Return the [X, Y] coordinate for the center point of the cell that contains the specified text.  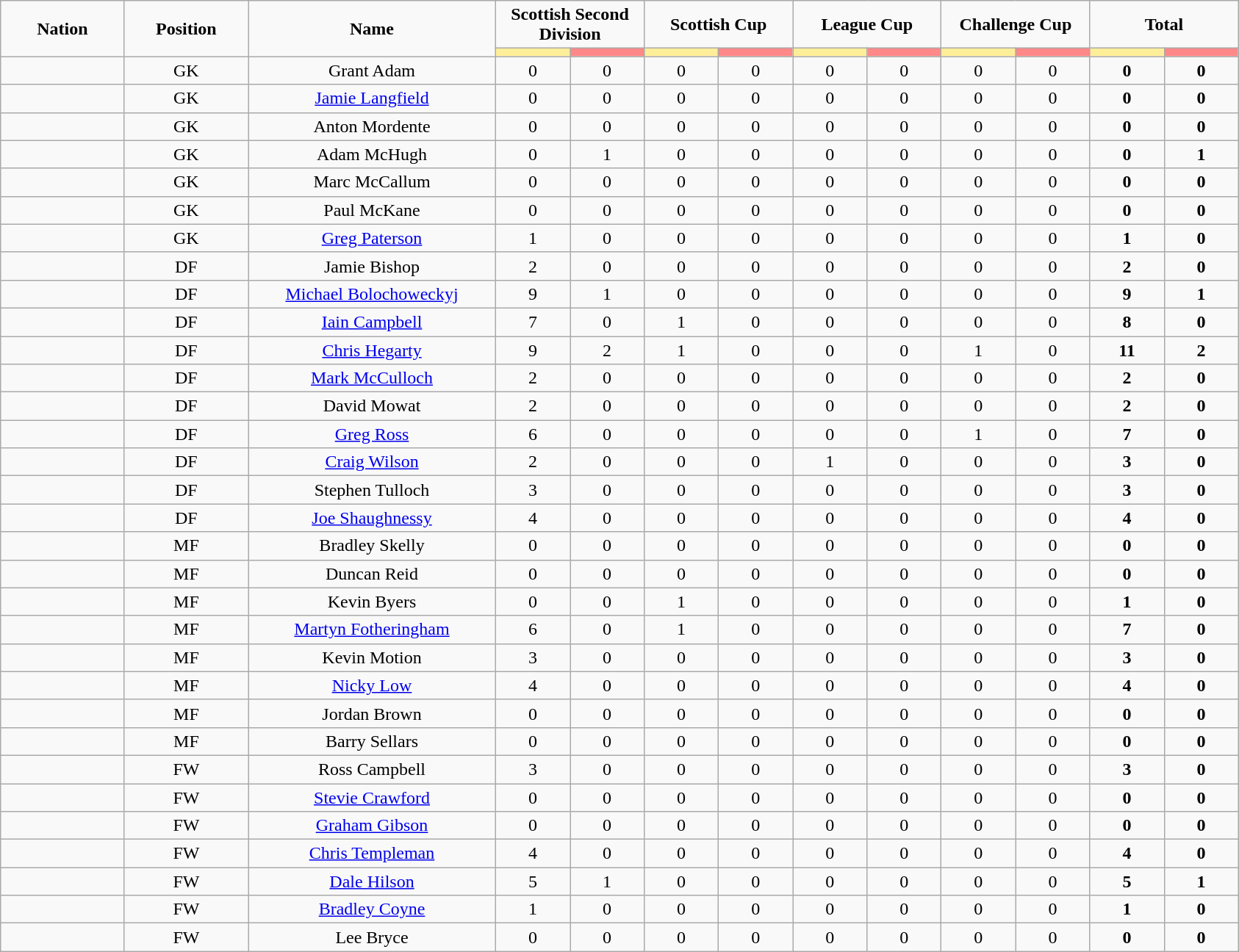
Kevin Motion [372, 657]
Graham Gibson [372, 826]
Anton Mordente [372, 126]
Iain Campbell [372, 322]
Jamie Bishop [372, 266]
Jamie Langfield [372, 98]
Name [372, 29]
8 [1127, 322]
Adam McHugh [372, 154]
David Mowat [372, 406]
Barry Sellars [372, 741]
Challenge Cup [1016, 25]
Kevin Byers [372, 602]
Martyn Fotheringham [372, 630]
Chris Templeman [372, 854]
Joe Shaughnessy [372, 518]
Bradley Skelly [372, 546]
Lee Bryce [372, 937]
Greg Ross [372, 434]
Ross Campbell [372, 769]
Duncan Reid [372, 574]
11 [1127, 350]
Grant Adam [372, 71]
Dale Hilson [372, 881]
Position [186, 29]
Scottish Second Division [570, 25]
Bradley Coyne [372, 909]
Chris Hegarty [372, 350]
League Cup [867, 25]
Nicky Low [372, 685]
Stevie Crawford [372, 797]
Scottish Cup [719, 25]
Stephen Tulloch [372, 490]
Marc McCallum [372, 182]
Jordan Brown [372, 713]
Nation [62, 29]
Michael Bolochoweckyj [372, 294]
Greg Paterson [372, 238]
Craig Wilson [372, 462]
Mark McCulloch [372, 378]
Paul McKane [372, 210]
Total [1164, 25]
